Find where the given text appears and provide that cell's center as [x, y] coordinate. 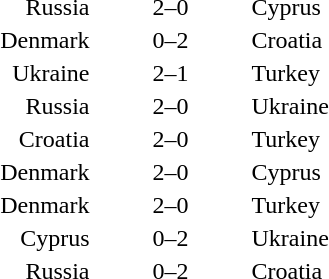
2–1 [170, 73]
